Return the [x, y] coordinate for the center point of the cell that contains the specified text.  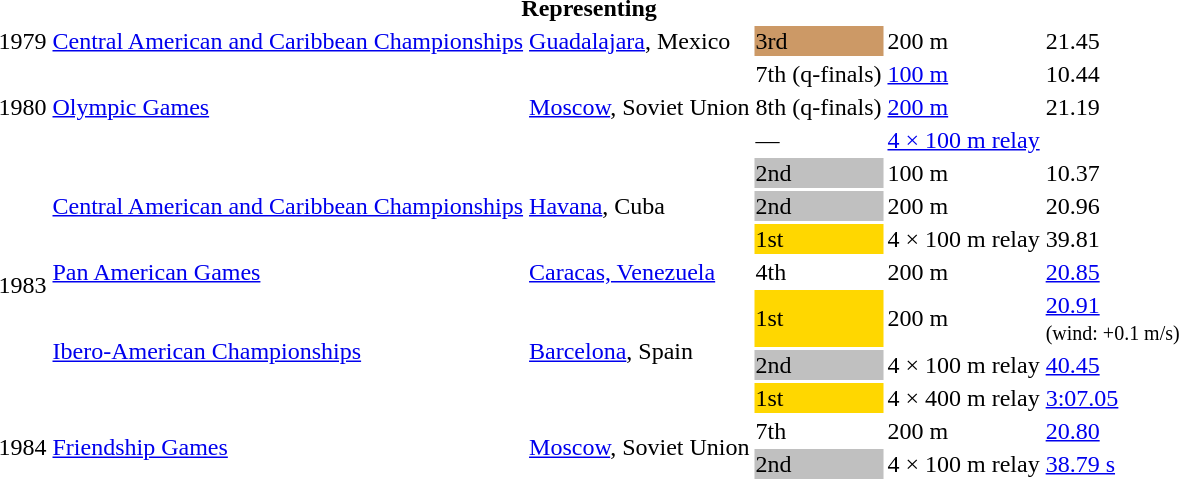
Olympic Games [288, 107]
Pan American Games [288, 272]
8th (q-finals) [818, 107]
Barcelona, Spain [640, 352]
4th [818, 272]
7th [818, 431]
4 × 400 m relay [964, 398]
Ibero-American Championships [288, 352]
Guadalajara, Mexico [640, 41]
Friendship Games [288, 448]
Havana, Cuba [640, 206]
3rd [818, 41]
Caracas, Venezuela [640, 272]
— [818, 140]
7th (q-finals) [818, 74]
